Return the (x, y) coordinate for the center point of the cell that contains the specified text.  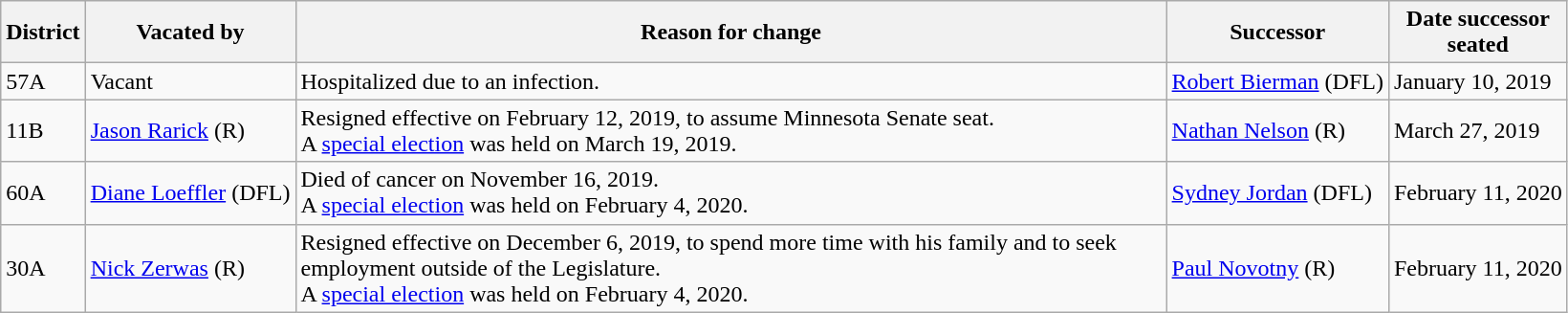
Jason Rarick (R) (190, 130)
60A (43, 193)
Resigned effective on February 12, 2019, to assume Minnesota Senate seat.A special election was held on March 19, 2019. (730, 130)
March 27, 2019 (1478, 130)
Nathan Nelson (R) (1277, 130)
Successor (1277, 33)
30A (43, 268)
District (43, 33)
Robert Bierman (DFL) (1277, 81)
Vacant (190, 81)
Vacated by (190, 33)
Nick Zerwas (R) (190, 268)
Reason for change (730, 33)
11B (43, 130)
Sydney Jordan (DFL) (1277, 193)
Diane Loeffler (DFL) (190, 193)
Date successorseated (1478, 33)
Hospitalized due to an infection. (730, 81)
57A (43, 81)
Paul Novotny (R) (1277, 268)
Died of cancer on November 16, 2019.A special election was held on February 4, 2020. (730, 193)
January 10, 2019 (1478, 81)
